Detect which cell encompasses the target text, then output its (X, Y) center coordinate. 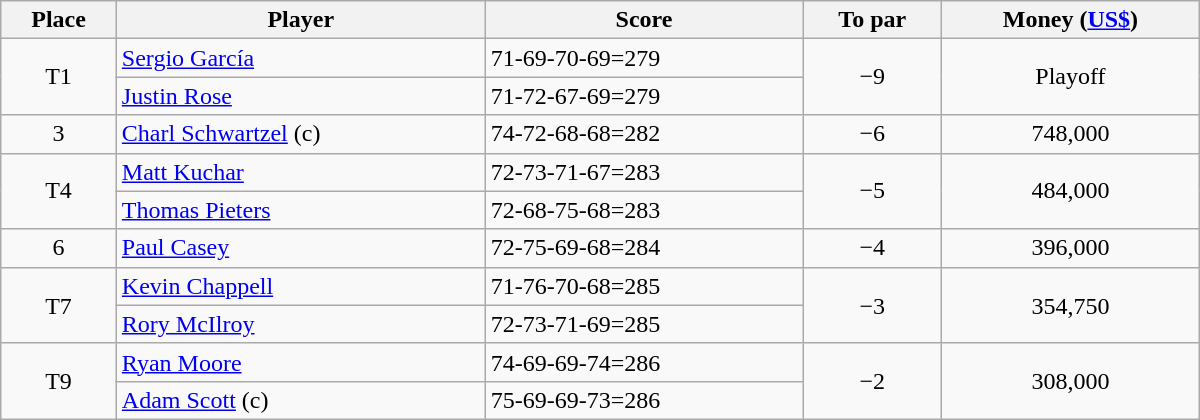
Adam Scott (c) (300, 400)
−4 (872, 248)
−9 (872, 77)
Score (644, 20)
T4 (59, 191)
71-72-67-69=279 (644, 96)
T9 (59, 381)
−2 (872, 381)
Place (59, 20)
T7 (59, 305)
74-69-69-74=286 (644, 362)
72-73-71-69=285 (644, 324)
396,000 (1071, 248)
Money (US$) (1071, 20)
−5 (872, 191)
Sergio García (300, 58)
Thomas Pieters (300, 210)
75-69-69-73=286 (644, 400)
72-75-69-68=284 (644, 248)
Rory McIlroy (300, 324)
308,000 (1071, 381)
72-68-75-68=283 (644, 210)
484,000 (1071, 191)
71-76-70-68=285 (644, 286)
6 (59, 248)
Justin Rose (300, 96)
72-73-71-67=283 (644, 172)
3 (59, 134)
Player (300, 20)
354,750 (1071, 305)
74-72-68-68=282 (644, 134)
748,000 (1071, 134)
71-69-70-69=279 (644, 58)
Matt Kuchar (300, 172)
Charl Schwartzel (c) (300, 134)
Paul Casey (300, 248)
To par (872, 20)
−6 (872, 134)
−3 (872, 305)
Kevin Chappell (300, 286)
Playoff (1071, 77)
Ryan Moore (300, 362)
T1 (59, 77)
